Find where the given text appears and provide that cell's center as [x, y] coordinate. 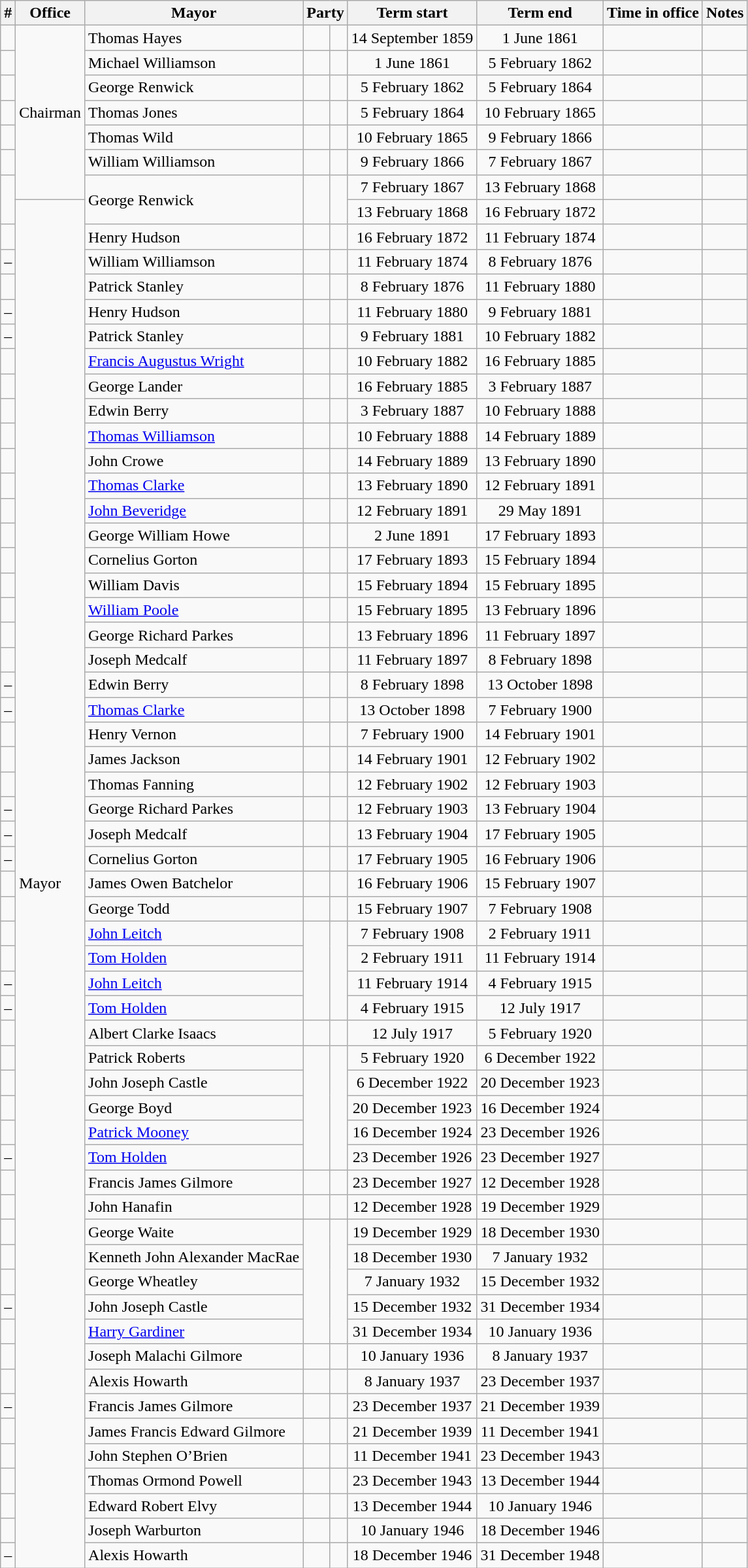
2 June 1891 [412, 535]
Albert Clarke Isaacs [194, 1033]
James Jackson [194, 759]
Party [325, 13]
John Hanafin [194, 1207]
Notes [724, 13]
Chairman [50, 112]
James Francis Edward Gilmore [194, 1431]
Time in office [653, 13]
Thomas Wild [194, 137]
George Waite [194, 1232]
Henry Vernon [194, 735]
29 May 1891 [540, 510]
Patrick Mooney [194, 1133]
Francis Augustus Wright [194, 361]
Michael Williamson [194, 63]
Joseph Malachi Gilmore [194, 1356]
John Crowe [194, 461]
George Todd [194, 909]
Thomas Jones [194, 112]
14 September 1859 [412, 38]
Harry Gardiner [194, 1331]
# [8, 13]
Term end [540, 13]
Joseph Warburton [194, 1531]
31 December 1948 [540, 1556]
Kenneth John Alexander MacRae [194, 1257]
John Stephen O’Brien [194, 1456]
John Beveridge [194, 510]
Thomas Fanning [194, 784]
Office [50, 13]
Edward Robert Elvy [194, 1505]
Thomas Hayes [194, 38]
George Wheatley [194, 1282]
George Lander [194, 386]
George Boyd [194, 1108]
William Davis [194, 585]
George William Howe [194, 535]
Thomas Williamson [194, 436]
James Owen Batchelor [194, 884]
William Poole [194, 610]
Term start [412, 13]
Thomas Ormond Powell [194, 1480]
Patrick Roberts [194, 1058]
